Capture the cell that displays the provided text and extract its [x, y] central coordinate. 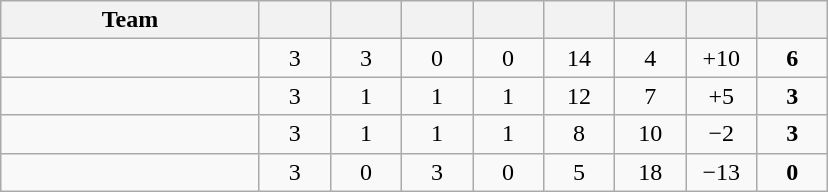
−13 [722, 172]
+10 [722, 58]
12 [580, 96]
−2 [722, 134]
8 [580, 134]
Team [130, 20]
18 [650, 172]
4 [650, 58]
6 [792, 58]
7 [650, 96]
+5 [722, 96]
14 [580, 58]
5 [580, 172]
10 [650, 134]
